From the cell containing the given text, extract its center point as [X, Y] coordinate. 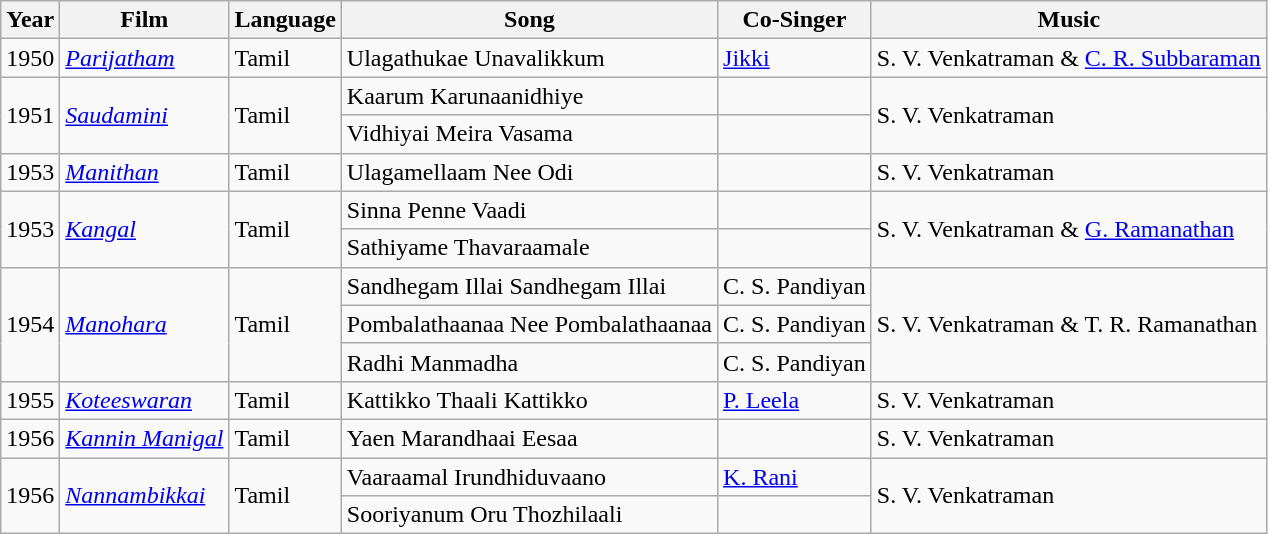
Vaaraamal Irundhiduvaano [529, 477]
Jikki [795, 58]
Kangal [144, 229]
Radhi Manmadha [529, 362]
Nannambikkai [144, 496]
Ulagathukae Unavalikkum [529, 58]
Music [1068, 20]
1950 [30, 58]
Pombalathaanaa Nee Pombalathaanaa [529, 324]
1955 [30, 400]
Parijatham [144, 58]
Year [30, 20]
Sinna Penne Vaadi [529, 210]
Kaarum Karunaanidhiye [529, 96]
Film [144, 20]
Manithan [144, 172]
1951 [30, 115]
Vidhiyai Meira Vasama [529, 134]
Ulagamellaam Nee Odi [529, 172]
P. Leela [795, 400]
S. V. Venkatraman & C. R. Subbaraman [1068, 58]
Yaen Marandhaai Eesaa [529, 438]
Saudamini [144, 115]
Koteeswaran [144, 400]
Language [285, 20]
S. V. Venkatraman & G. Ramanathan [1068, 229]
K. Rani [795, 477]
Sooriyanum Oru Thozhilaali [529, 515]
Sandhegam Illai Sandhegam Illai [529, 286]
Song [529, 20]
S. V. Venkatraman & T. R. Ramanathan [1068, 324]
1954 [30, 324]
Kannin Manigal [144, 438]
Manohara [144, 324]
Kattikko Thaali Kattikko [529, 400]
Co-Singer [795, 20]
Sathiyame Thavaraamale [529, 248]
